Capture the cell that displays the provided text and extract its (x, y) central coordinate. 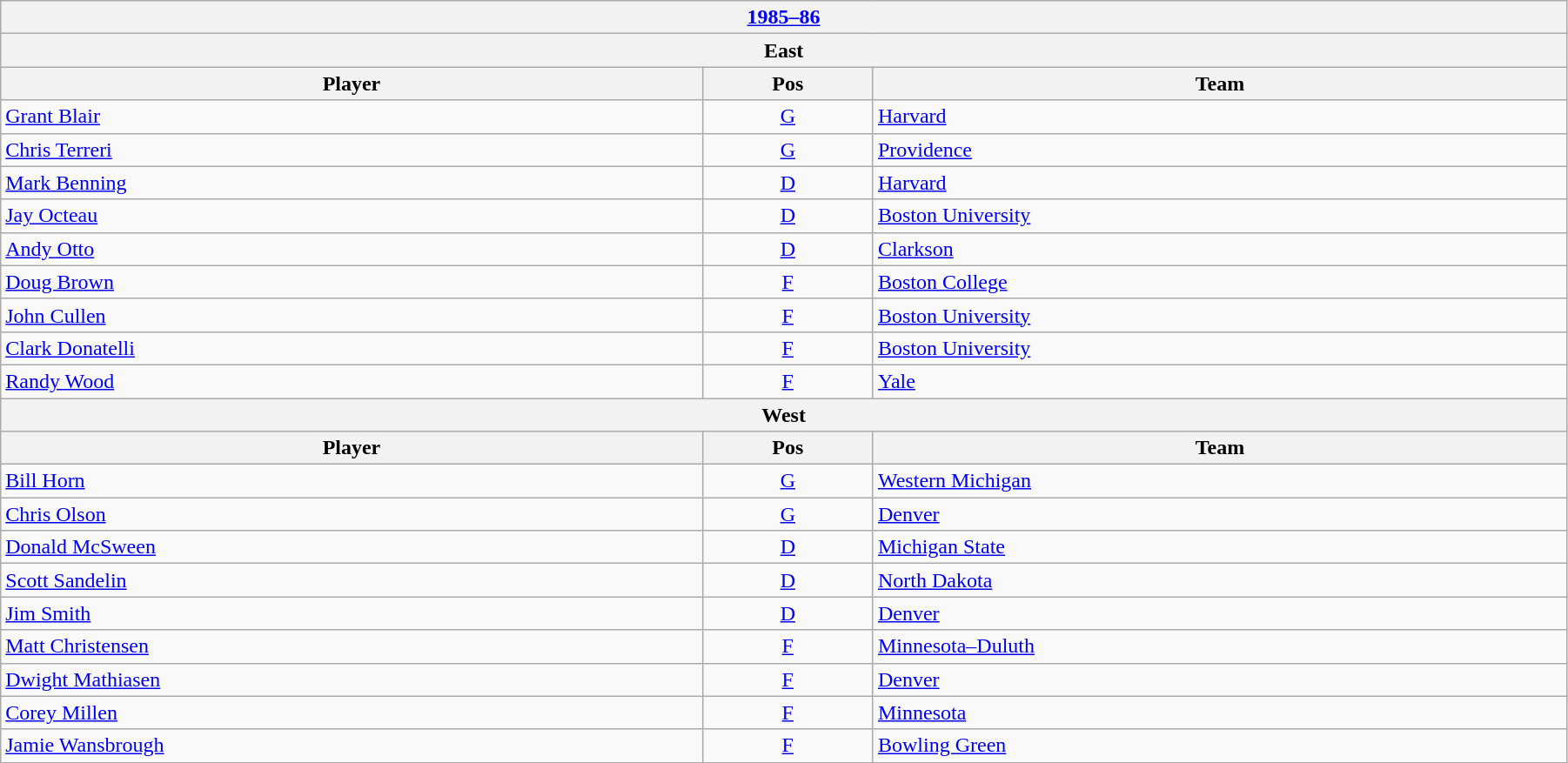
Bill Horn (352, 481)
Mark Benning (352, 183)
Minnesota (1220, 713)
Jim Smith (352, 613)
Dwight Mathiasen (352, 679)
Bowling Green (1220, 746)
Clark Donatelli (352, 348)
Chris Terreri (352, 150)
Doug Brown (352, 282)
Clarkson (1220, 249)
North Dakota (1220, 580)
Chris Olson (352, 514)
Minnesota–Duluth (1220, 646)
West (784, 415)
Jay Octeau (352, 216)
Donald McSween (352, 547)
Jamie Wansbrough (352, 746)
Scott Sandelin (352, 580)
Yale (1220, 381)
Boston College (1220, 282)
Western Michigan (1220, 481)
East (784, 50)
1985–86 (784, 17)
Grant Blair (352, 117)
Matt Christensen (352, 646)
Randy Wood (352, 381)
Andy Otto (352, 249)
Providence (1220, 150)
John Cullen (352, 315)
Corey Millen (352, 713)
Michigan State (1220, 547)
